Locate the cell with the specified text and output its [x, y] center coordinate. 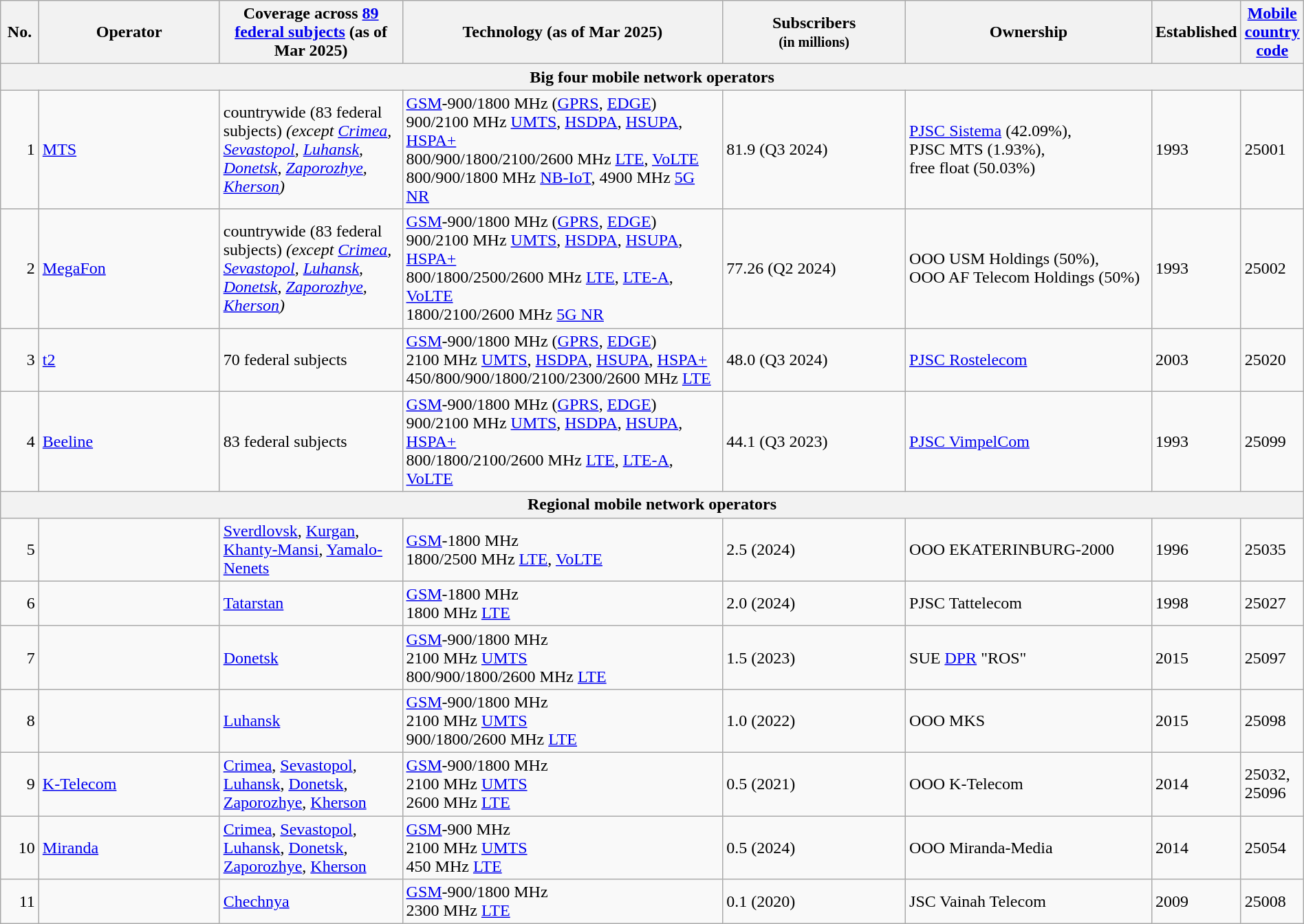
GSM-900/1800 MHz (GPRS, EDGE)2100 MHz UMTS, HSDPA, HSUPA, HSPA+450/800/900/1800/2100/2300/2600 MHz LTE [563, 360]
25099 [1272, 441]
GSM-900/1800 MHz (GPRS, EDGE)900/2100 MHz UMTS, HSDPA, HSUPA, HSPA+800/900/1800/2100/2600 MHz LTE, VoLTE800/900/1800 MHz NB-IoT, 4900 MHz 5G NR [563, 150]
25097 [1272, 657]
44.1 (Q3 2023) [814, 441]
PJSC VimpelCom [1029, 441]
Luhansk [311, 720]
25001 [1272, 150]
GSM-900/1800 MHz 2100 MHz UMTS2600 MHz LTE [563, 784]
Coverage across 89 federal subjects (as of Mar 2025) [311, 32]
10 [20, 847]
2.5 (2024) [814, 549]
7 [20, 657]
25008 [1272, 902]
6 [20, 604]
25054 [1272, 847]
2003 [1196, 360]
GSM-900/1800 MHz 2300 MHz LTE [563, 902]
25098 [1272, 720]
JSC Vainah Telecom [1029, 902]
SUE DPR "ROS" [1029, 657]
MegaFon [129, 268]
25035 [1272, 549]
Tatarstan [311, 604]
2009 [1196, 902]
11 [20, 902]
Established [1196, 32]
83 federal subjects [311, 441]
3 [20, 360]
GSM-1800 MHz 1800 MHz LTE [563, 604]
PJSC Tattelecom [1029, 604]
4 [20, 441]
8 [20, 720]
48.0 (Q3 2024) [814, 360]
GSM-1800 MHz 1800/2500 MHz LTE, VoLTE [563, 549]
GSM-900/1800 MHz (GPRS, EDGE)900/2100 MHz UMTS, HSDPA, HSUPA, HSPA+800/1800/2100/2600 MHz LTE, LTE-A, VoLTE [563, 441]
25020 [1272, 360]
Technology (as of Mar 2025) [563, 32]
Chechnya [311, 902]
5 [20, 549]
PJSC Rostelecom [1029, 360]
0.5 (2024) [814, 847]
Mobile country code [1272, 32]
1998 [1196, 604]
1996 [1196, 549]
2.0 (2024) [814, 604]
0.1 (2020) [814, 902]
t2 [129, 360]
MTS [129, 150]
1.0 (2022) [814, 720]
K-Telecom [129, 784]
GSM-900/1800 MHz 2100 MHz UMTS800/900/1800/2600 MHz LTE [563, 657]
0.5 (2021) [814, 784]
Miranda [129, 847]
Subscribers(in millions) [814, 32]
2 [20, 268]
OOO USM Holdings (50%),OOO AF Telecom Holdings (50%) [1029, 268]
No. [20, 32]
Sverdlovsk, Kurgan, Khanty-Mansi, Yamalo-Nenets [311, 549]
77.26 (Q2 2024) [814, 268]
9 [20, 784]
GSM-900 MHz 2100 MHz UMTS450 MHz LTE [563, 847]
1 [20, 150]
81.9 (Q3 2024) [814, 150]
Big four mobile network operators [652, 77]
PJSC Sistema (42.09%),PJSC MTS (1.93%),free float (50.03%) [1029, 150]
1.5 (2023) [814, 657]
Operator [129, 32]
25032, 25096 [1272, 784]
25027 [1272, 604]
OOO EKATERINBURG-2000 [1029, 549]
70 federal subjects [311, 360]
GSM-900/1800 MHz (GPRS, EDGE)900/2100 MHz UMTS, HSDPA, HSUPA, HSPA+800/1800/2500/2600 MHz LTE, LTE-A, VoLTE1800/2100/2600 MHz 5G NR [563, 268]
OOO Miranda-Media [1029, 847]
Beeline [129, 441]
25002 [1272, 268]
OOO K-Telecom [1029, 784]
GSM-900/1800 MHz 2100 MHz UMTS900/1800/2600 MHz LTE [563, 720]
Regional mobile network operators [652, 505]
OOO MKS [1029, 720]
Ownership [1029, 32]
Donetsk [311, 657]
